Locate the cell with the specified text and output its [X, Y] center coordinate. 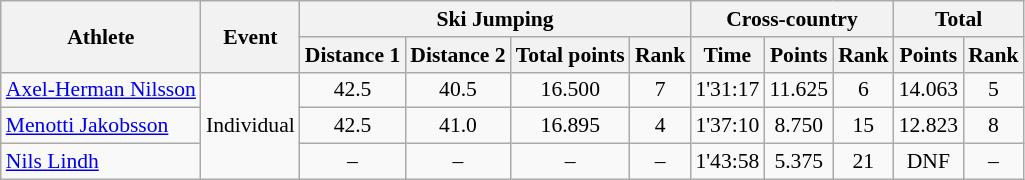
Menotti Jakobsson [101, 126]
41.0 [458, 126]
11.625 [798, 90]
1'31:17 [727, 90]
1'37:10 [727, 126]
Axel-Herman Nilsson [101, 90]
Cross-country [792, 19]
7 [660, 90]
Individual [250, 126]
14.063 [928, 90]
Time [727, 55]
15 [864, 126]
Athlete [101, 36]
12.823 [928, 126]
4 [660, 126]
8 [994, 126]
Event [250, 36]
Nils Lindh [101, 162]
Distance 1 [352, 55]
Total [959, 19]
Distance 2 [458, 55]
40.5 [458, 90]
8.750 [798, 126]
DNF [928, 162]
5 [994, 90]
16.895 [570, 126]
6 [864, 90]
Total points [570, 55]
1'43:58 [727, 162]
16.500 [570, 90]
21 [864, 162]
5.375 [798, 162]
Ski Jumping [496, 19]
